Return the [x, y] coordinate for the center point of the cell that contains the specified text.  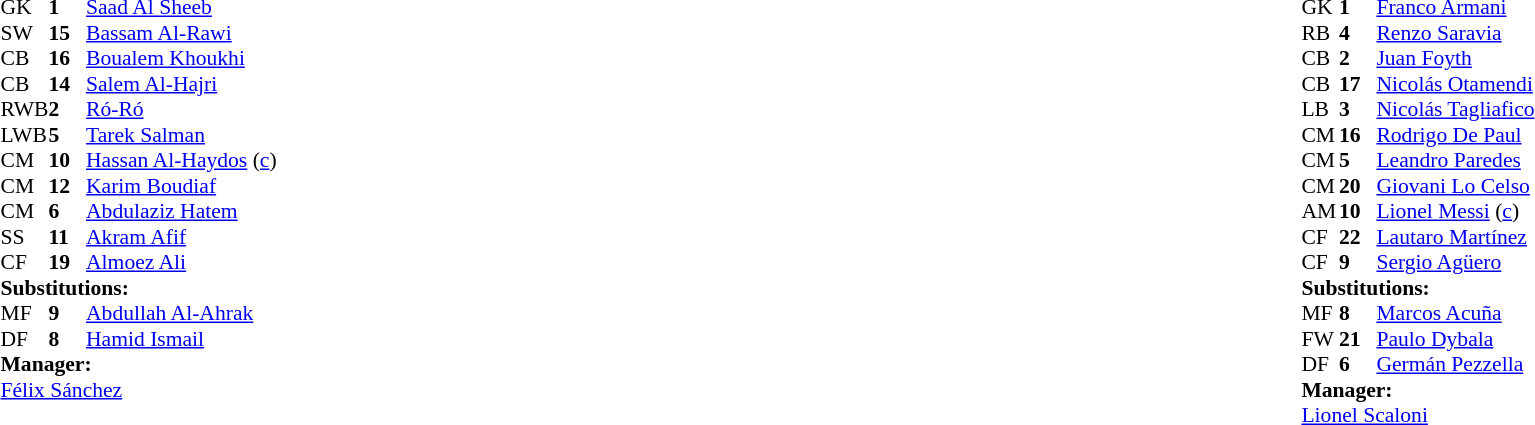
Tarek Salman [182, 135]
Rodrigo De Paul [1455, 135]
14 [67, 84]
RWB [24, 109]
Renzo Saravia [1455, 33]
Boualem Khoukhi [182, 59]
Germán Pezzella [1455, 365]
Giovani Lo Celso [1455, 186]
Sergio Agüero [1455, 263]
15 [67, 33]
11 [67, 237]
Karim Boudiaf [182, 186]
Leandro Paredes [1455, 161]
SS [24, 237]
Hassan Al-Haydos (c) [182, 161]
Bassam Al-Rawi [182, 33]
21 [1358, 339]
Lautaro Martínez [1455, 237]
Félix Sánchez [138, 390]
Lionel Messi (c) [1455, 211]
Salem Al-Hajri [182, 84]
3 [1358, 109]
Nicolás Tagliafico [1455, 109]
19 [67, 263]
Nicolás Otamendi [1455, 84]
AM [1320, 211]
17 [1358, 84]
Ró-Ró [182, 109]
Juan Foyth [1455, 59]
Marcos Acuña [1455, 313]
Almoez Ali [182, 263]
4 [1358, 33]
22 [1358, 237]
Akram Afif [182, 237]
12 [67, 186]
Abdullah Al-Ahrak [182, 313]
LWB [24, 135]
Hamid Ismail [182, 339]
20 [1358, 186]
SW [24, 33]
Abdulaziz Hatem [182, 211]
RB [1320, 33]
LB [1320, 109]
FW [1320, 339]
Paulo Dybala [1455, 339]
